From the cell containing the given text, extract its center point as (x, y) coordinate. 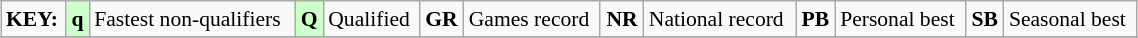
KEY: (34, 19)
National record (720, 19)
Fastest non-qualifiers (192, 19)
PB (816, 19)
q (78, 19)
Seasonal best (1070, 19)
Q (309, 19)
NR (622, 19)
Personal best (900, 19)
SB (985, 19)
Qualified (371, 19)
Games record (532, 19)
GR (442, 19)
